Return [X, Y] of the center of cell containing provided text 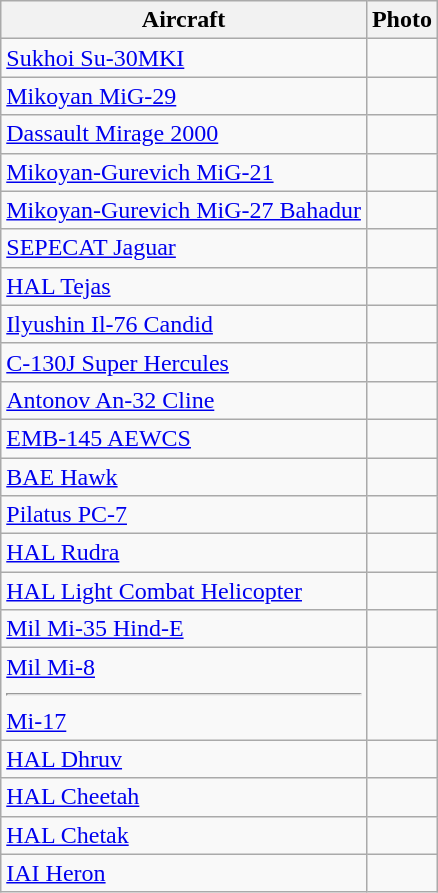
Pilatus PC-7 [184, 515]
Photo [402, 20]
EMB-145 AEWCS [184, 438]
C-130J Super Hercules [184, 362]
Mil Mi-35 Hind-E [184, 629]
HAL Tejas [184, 286]
Mil Mi-8Mi-17 [184, 694]
HAL Chetak [184, 835]
Mikoyan-Gurevich MiG-27 Bahadur [184, 210]
HAL Dhruv [184, 759]
Ilyushin Il-76 Candid [184, 324]
HAL Rudra [184, 553]
SEPECAT Jaguar [184, 248]
BAE Hawk [184, 477]
Sukhoi Su-30MKI [184, 58]
Mikoyan MiG-29 [184, 96]
HAL Light Combat Helicopter [184, 591]
Antonov An-32 Cline [184, 400]
Mikoyan-Gurevich MiG-21 [184, 172]
HAL Cheetah [184, 797]
IAI Heron [184, 873]
Dassault Mirage 2000 [184, 134]
Aircraft [184, 20]
